Return the [X, Y] coordinate for the center point of the cell that contains the specified text.  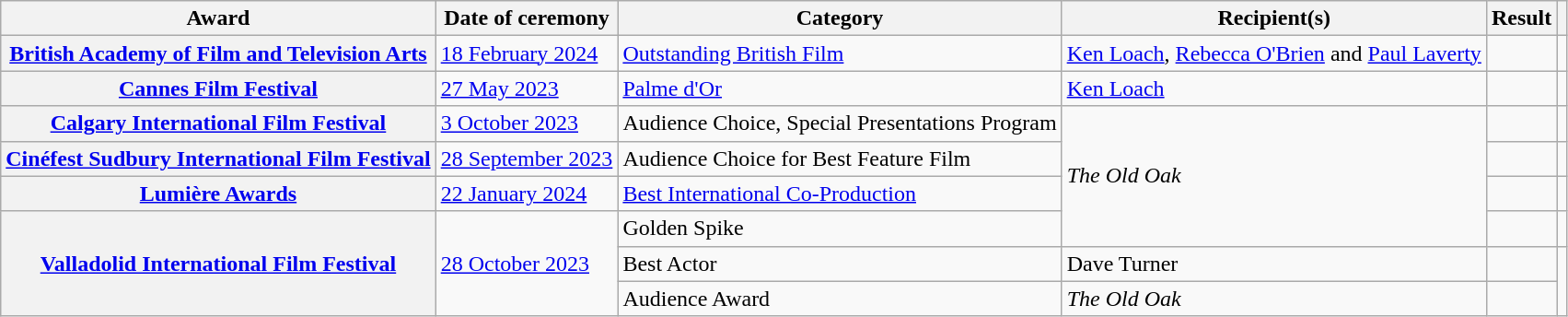
Calgary International Film Festival [218, 123]
Ken Loach, Rebecca O'Brien and Paul Laverty [1274, 53]
Dave Turner [1274, 264]
28 October 2023 [527, 264]
Outstanding British Film [840, 53]
Best Actor [840, 264]
Audience Choice for Best Feature Film [840, 158]
Golden Spike [840, 229]
Best International Co-Production [840, 194]
Date of ceremony [527, 18]
3 October 2023 [527, 123]
Lumière Awards [218, 194]
18 February 2024 [527, 53]
28 September 2023 [527, 158]
27 May 2023 [527, 88]
Audience Choice, Special Presentations Program [840, 123]
Category [840, 18]
22 January 2024 [527, 194]
British Academy of Film and Television Arts [218, 53]
Result [1521, 18]
Ken Loach [1274, 88]
Award [218, 18]
Palme d'Or [840, 88]
Recipient(s) [1274, 18]
Cinéfest Sudbury International Film Festival [218, 158]
Valladolid International Film Festival [218, 264]
Audience Award [840, 299]
Cannes Film Festival [218, 88]
